Find where the given text appears and provide that cell's center as (X, Y) coordinate. 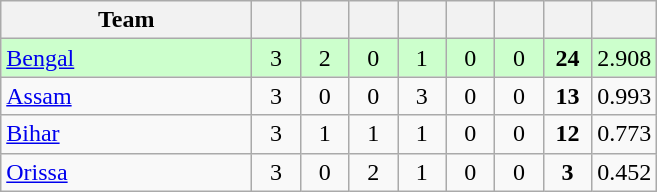
Bengal (126, 58)
Bihar (126, 134)
Orissa (126, 172)
0.452 (624, 172)
0.773 (624, 134)
Assam (126, 96)
0.993 (624, 96)
12 (568, 134)
2.908 (624, 58)
24 (568, 58)
Team (126, 20)
13 (568, 96)
